Provide the [X, Y] coordinate of the cell's center where the given text is located.  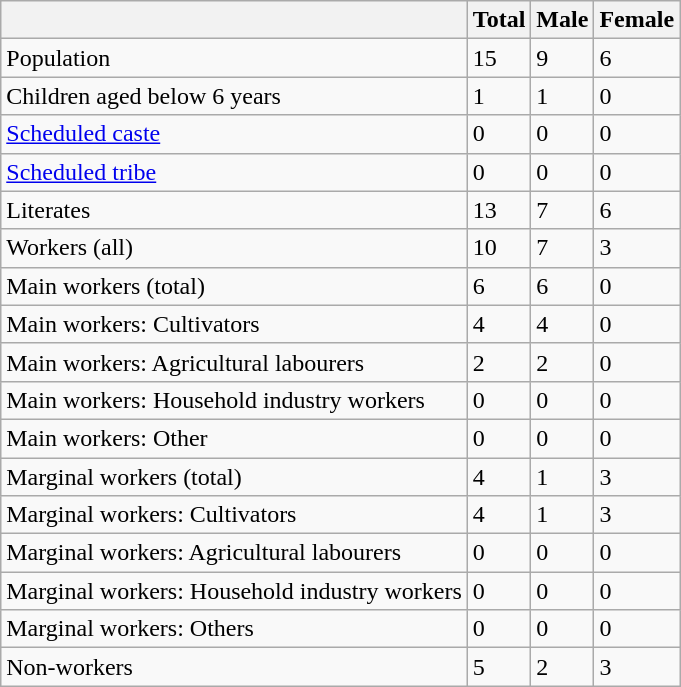
Population [234, 58]
Workers (all) [234, 248]
10 [499, 248]
Scheduled tribe [234, 172]
Female [637, 20]
Children aged below 6 years [234, 96]
Male [562, 20]
Main workers: Cultivators [234, 324]
Main workers (total) [234, 286]
Marginal workers: Agricultural labourers [234, 553]
9 [562, 58]
Non-workers [234, 667]
Literates [234, 210]
Marginal workers (total) [234, 477]
Total [499, 20]
Marginal workers: Household industry workers [234, 591]
15 [499, 58]
Marginal workers: Others [234, 629]
Main workers: Other [234, 438]
Main workers: Agricultural labourers [234, 362]
Marginal workers: Cultivators [234, 515]
13 [499, 210]
5 [499, 667]
Main workers: Household industry workers [234, 400]
Scheduled caste [234, 134]
